Determine the [x, y] coordinate at the center of the cell enclosing the given text.  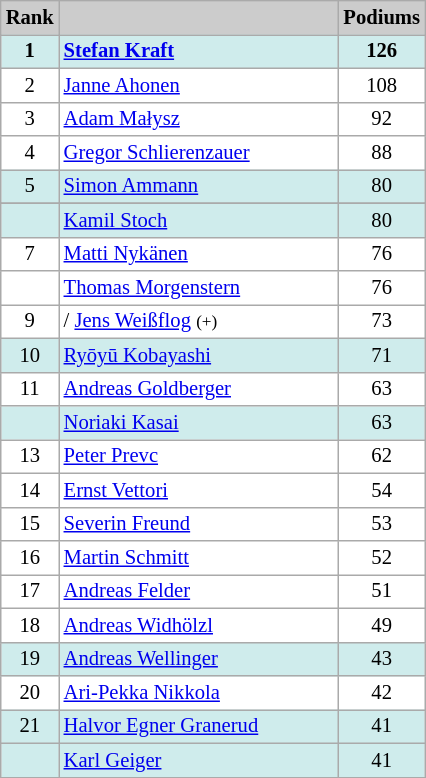
Gregor Schlierenzauer [199, 153]
5 [30, 186]
16 [30, 557]
Rank [30, 17]
52 [382, 557]
92 [382, 119]
Peter Prevc [199, 456]
10 [30, 355]
Ari-Pekka Nikkola [199, 693]
Severin Freund [199, 524]
42 [382, 693]
/ Jens Weißflog (+) [199, 321]
73 [382, 321]
62 [382, 456]
21 [30, 726]
71 [382, 355]
20 [30, 693]
Janne Ahonen [199, 85]
126 [382, 51]
Thomas Morgenstern [199, 287]
Adam Małysz [199, 119]
11 [30, 389]
53 [382, 524]
17 [30, 591]
14 [30, 490]
Halvor Egner Granerud [199, 726]
51 [382, 591]
Andreas Goldberger [199, 389]
43 [382, 659]
Karl Geiger [199, 760]
Martin Schmitt [199, 557]
Stefan Kraft [199, 51]
Simon Ammann [199, 186]
2 [30, 85]
3 [30, 119]
4 [30, 153]
88 [382, 153]
Andreas Widhölzl [199, 625]
Noriaki Kasai [199, 423]
13 [30, 456]
Andreas Wellinger [199, 659]
108 [382, 85]
Ernst Vettori [199, 490]
54 [382, 490]
1 [30, 51]
19 [30, 659]
Matti Nykänen [199, 254]
9 [30, 321]
18 [30, 625]
Kamil Stoch [199, 220]
Ryōyū Kobayashi [199, 355]
Andreas Felder [199, 591]
49 [382, 625]
7 [30, 254]
Podiums [382, 17]
15 [30, 524]
